Search for the cell housing the specified text and yield its (x, y) center coordinate. 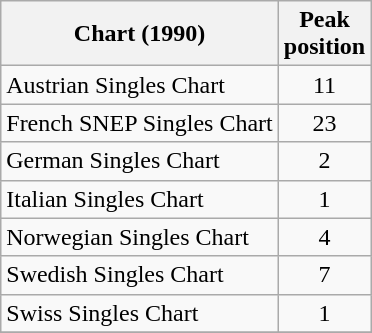
Chart (1990) (140, 34)
Swedish Singles Chart (140, 275)
7 (324, 275)
Italian Singles Chart (140, 199)
German Singles Chart (140, 161)
11 (324, 85)
Austrian Singles Chart (140, 85)
Norwegian Singles Chart (140, 237)
Peakposition (324, 34)
Swiss Singles Chart (140, 313)
2 (324, 161)
23 (324, 123)
4 (324, 237)
French SNEP Singles Chart (140, 123)
